For the text-containing cell, return its midpoint in [X, Y] coordinate format. 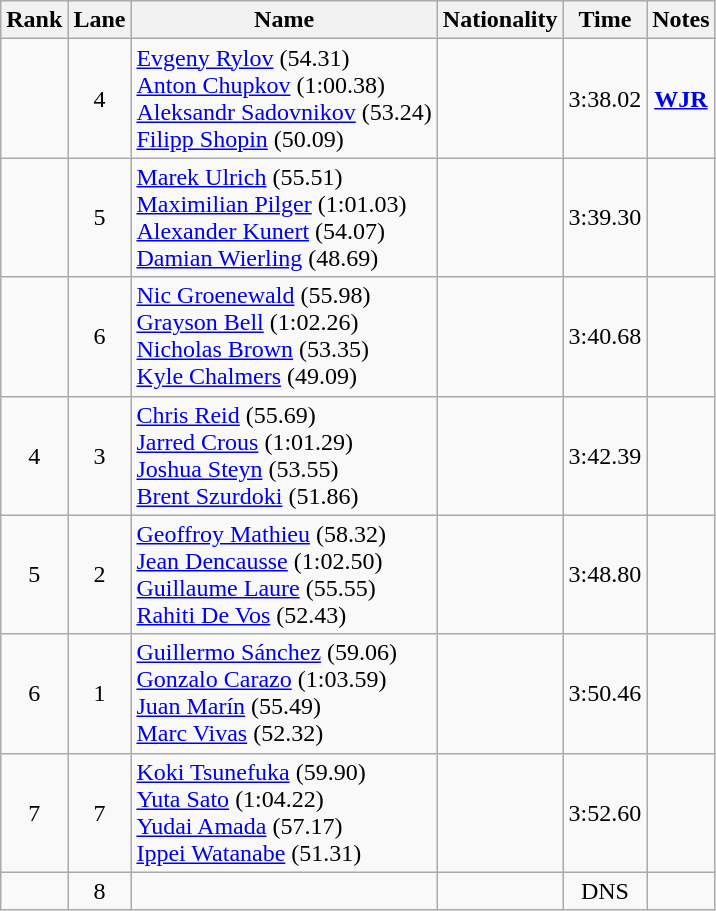
3 [100, 456]
Notes [681, 20]
Lane [100, 20]
3:40.68 [605, 336]
Marek Ulrich (55.51)Maximilian Pilger (1:01.03)Alexander Kunert (54.07)Damian Wierling (48.69) [284, 218]
3:38.02 [605, 98]
Evgeny Rylov (54.31)Anton Chupkov (1:00.38)Aleksandr Sadovnikov (53.24)Filipp Shopin (50.09) [284, 98]
Rank [34, 20]
WJR [681, 98]
3:42.39 [605, 456]
DNS [605, 891]
3:50.46 [605, 694]
3:39.30 [605, 218]
Nationality [500, 20]
8 [100, 891]
Nic Groenewald (55.98)Grayson Bell (1:02.26)Nicholas Brown (53.35)Kyle Chalmers (49.09) [284, 336]
Koki Tsunefuka (59.90)Yuta Sato (1:04.22)Yudai Amada (57.17)Ippei Watanabe (51.31) [284, 812]
Time [605, 20]
3:52.60 [605, 812]
1 [100, 694]
Geoffroy Mathieu (58.32)Jean Dencausse (1:02.50)Guillaume Laure (55.55)Rahiti De Vos (52.43) [284, 574]
Guillermo Sánchez (59.06)Gonzalo Carazo (1:03.59)Juan Marín (55.49)Marc Vivas (52.32) [284, 694]
Chris Reid (55.69)Jarred Crous (1:01.29)Joshua Steyn (53.55)Brent Szurdoki (51.86) [284, 456]
Name [284, 20]
2 [100, 574]
3:48.80 [605, 574]
